Identify which cell holds the provided text, then report its (X, Y) central coordinate. 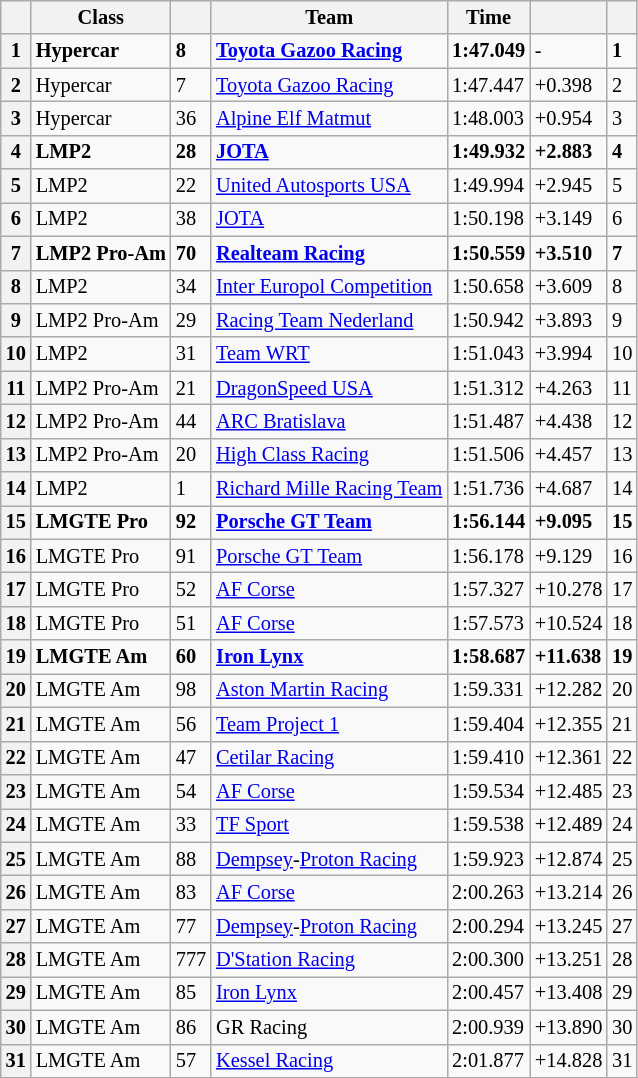
+12.282 (568, 690)
Time (488, 17)
57 (191, 1061)
1:57.327 (488, 589)
Class (101, 17)
+13.408 (568, 993)
86 (191, 1027)
+12.355 (568, 724)
DragonSpeed USA (329, 388)
+14.828 (568, 1061)
1:58.687 (488, 657)
+13.214 (568, 892)
- (568, 51)
1:56.144 (488, 522)
1:59.534 (488, 791)
1:59.404 (488, 724)
+2.883 (568, 152)
2:00.457 (488, 993)
33 (191, 825)
Realteam Racing (329, 253)
Cetilar Racing (329, 758)
GR Racing (329, 1027)
88 (191, 859)
Aston Martin Racing (329, 690)
2:00.294 (488, 926)
+0.954 (568, 118)
92 (191, 522)
47 (191, 758)
83 (191, 892)
+10.524 (568, 623)
56 (191, 724)
+10.278 (568, 589)
+9.095 (568, 522)
Richard Mille Racing Team (329, 489)
+3.149 (568, 219)
1:59.538 (488, 825)
2:00.300 (488, 960)
+3.510 (568, 253)
Inter Europol Competition (329, 287)
+2.945 (568, 186)
+4.687 (568, 489)
United Autosports USA (329, 186)
70 (191, 253)
1:57.573 (488, 623)
1:59.331 (488, 690)
1:49.994 (488, 186)
+3.893 (568, 320)
D'Station Racing (329, 960)
1:47.447 (488, 85)
+12.361 (568, 758)
2:01.877 (488, 1061)
44 (191, 421)
777 (191, 960)
1:51.736 (488, 489)
1:50.942 (488, 320)
TF Sport (329, 825)
85 (191, 993)
91 (191, 556)
1:59.923 (488, 859)
77 (191, 926)
+4.438 (568, 421)
ARC Bratislava (329, 421)
High Class Racing (329, 455)
Team (329, 17)
Team WRT (329, 354)
+9.129 (568, 556)
54 (191, 791)
1:47.049 (488, 51)
98 (191, 690)
1:59.410 (488, 758)
1:56.178 (488, 556)
1:51.487 (488, 421)
1:51.506 (488, 455)
52 (191, 589)
1:51.312 (488, 388)
1:51.043 (488, 354)
1:48.003 (488, 118)
51 (191, 623)
Kessel Racing (329, 1061)
Alpine Elf Matmut (329, 118)
2:00.939 (488, 1027)
+3.994 (568, 354)
+12.874 (568, 859)
1:50.559 (488, 253)
2:00.263 (488, 892)
+0.398 (568, 85)
Racing Team Nederland (329, 320)
+4.457 (568, 455)
+13.251 (568, 960)
1:50.198 (488, 219)
Team Project 1 (329, 724)
+11.638 (568, 657)
1:49.932 (488, 152)
+4.263 (568, 388)
+13.890 (568, 1027)
+3.609 (568, 287)
36 (191, 118)
+13.245 (568, 926)
60 (191, 657)
1:50.658 (488, 287)
+12.485 (568, 791)
38 (191, 219)
+12.489 (568, 825)
34 (191, 287)
